Determine the (X, Y) coordinate at the center of the cell enclosing the given text.  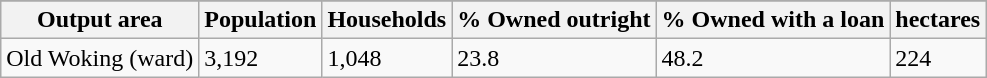
% Owned outright (554, 20)
Population (260, 20)
1,048 (387, 58)
48.2 (773, 58)
hectares (938, 20)
224 (938, 58)
Output area (100, 20)
Old Woking (ward) (100, 58)
23.8 (554, 58)
Households (387, 20)
3,192 (260, 58)
% Owned with a loan (773, 20)
